Search for the cell housing the specified text and yield its (X, Y) center coordinate. 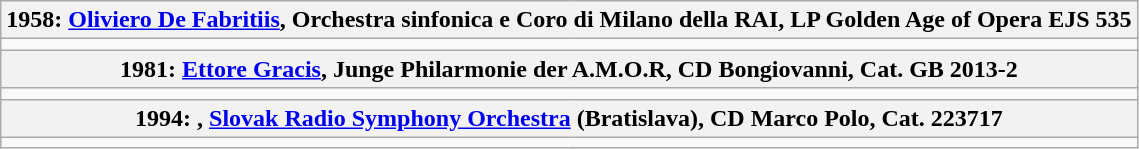
1958: Oliviero De Fabritiis, Orchestra sinfonica e Coro di Milano della RAI, LP Golden Age of Opera EJS 535 (569, 20)
1981: Ettore Gracis, Junge Philarmonie der A.M.O.R, CD Bongiovanni, Cat. GB 2013-2 (569, 69)
1994: , Slovak Radio Symphony Orchestra (Bratislava), CD Marco Polo, Cat. 223717 (569, 118)
